Return [X, Y] of the center of cell containing provided text 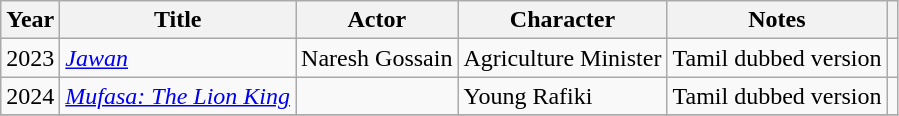
Mufasa: The Lion King [178, 96]
Character [562, 20]
Young Rafiki [562, 96]
Actor [377, 20]
Jawan [178, 58]
Title [178, 20]
Naresh Gossain [377, 58]
2024 [30, 96]
2023 [30, 58]
Agriculture Minister [562, 58]
Year [30, 20]
Notes [777, 20]
